Output the [X, Y] coordinate of the center of the cell containing the given text.  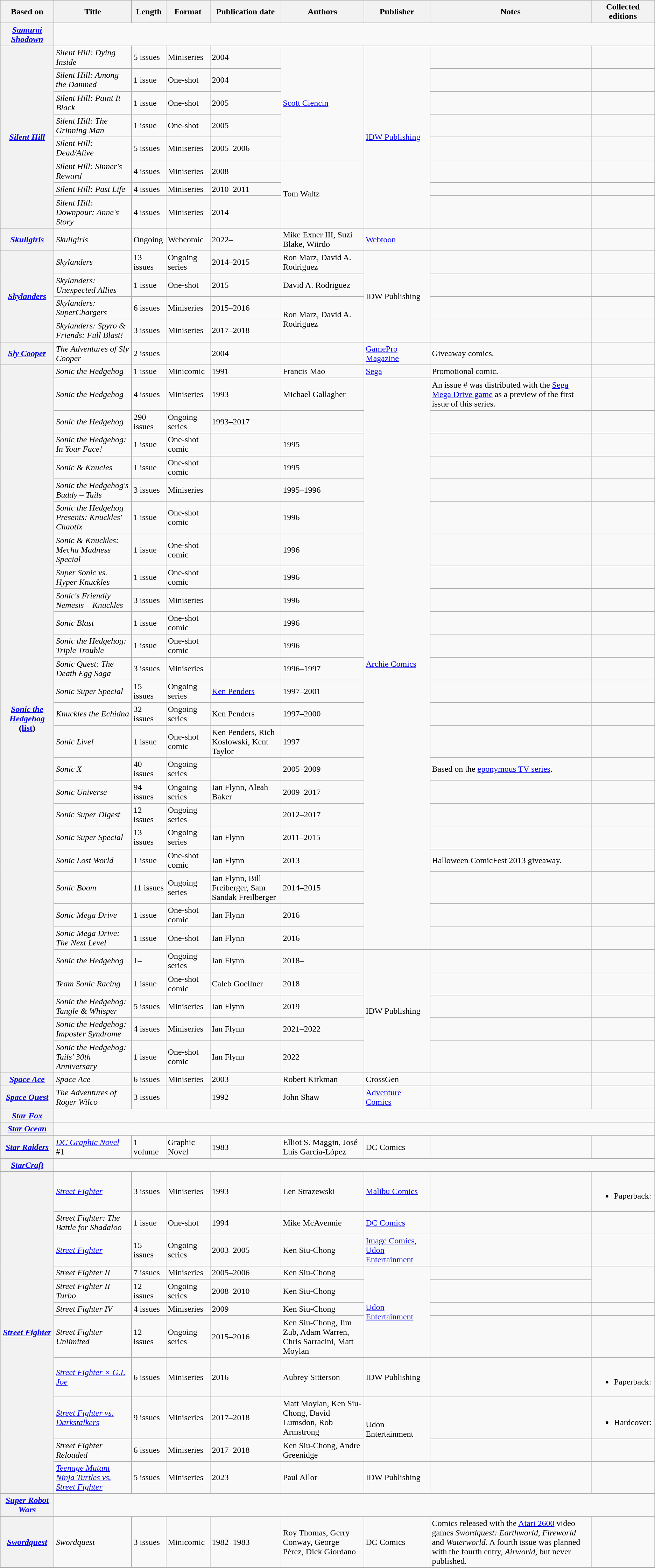
Ken Penders, Rich Koslowski, Kent Taylor [246, 742]
9 issues [149, 1417]
2023 [246, 1478]
1997–2001 [323, 691]
Sonic Blast [93, 623]
Archie Comics [397, 664]
Image Comics, Udon Entertainment [397, 1250]
Hardcover: [623, 1417]
32 issues [149, 714]
GamePro Magazine [397, 354]
Michael Gallagher [323, 394]
1996–1997 [323, 668]
Publication date [246, 12]
Webcomic [188, 240]
Sonic & Knuckles: Mecha Madness Special [93, 550]
Silent Hill: Paint It Black [93, 103]
1991 [246, 372]
Sonic Mega Drive: The Next Level [93, 938]
Ian Flynn, Bill Freiberger, Sam Sandak Freilberger [246, 888]
Street Fighter II [93, 1273]
Star Raiders [27, 1147]
Authors [323, 12]
Caleb Goellner [246, 983]
Format [188, 12]
2019 [323, 1006]
2018– [323, 961]
2008–2010 [246, 1291]
Ongoing [149, 240]
Robert Kirkman [323, 1080]
Ken Siu-Chong, Andre Greenidge [323, 1450]
Len Strazewski [323, 1191]
Mike Exner III, Suzi Blake, Wiirdo [323, 240]
Sonic's Friendly Nemesis – Knuckles [93, 600]
Silent Hill: Past Life [93, 189]
Sonic the Hedgehog: Tails' 30th Anniversary [93, 1057]
CrossGen [397, 1080]
Francis Mao [323, 372]
Silent Hill [27, 137]
2 issues [149, 354]
Sonic Super Digest [93, 814]
2009 [246, 1309]
Skylanders: Unexpected Allies [93, 285]
Super Sonic vs. Hyper Knuckles [93, 577]
Scott Ciencin [323, 103]
2010–2011 [246, 189]
Halloween ComicFest 2013 giveaway. [510, 860]
Sonic Boom [93, 888]
Sonic Lost World [93, 860]
40 issues [149, 769]
Teenage Mutant Ninja Turtles vs. Street Fighter [93, 1478]
Sonic & Knucles [93, 467]
Sonic the Hedgehog Presents: Knuckles' Chaotix [93, 518]
Sonic the Hedgehog (list) [27, 719]
Sonic the Hedgehog: In Your Face! [93, 445]
2008 [246, 171]
Skylanders: Spyro & Friends: Full Blast! [93, 331]
2014 [246, 212]
2011–2015 [323, 838]
Mike McAvennie [323, 1223]
1 volume [149, 1147]
Based on [27, 12]
Silent Hill: Dying Inside [93, 57]
2018 [323, 983]
John Shaw [323, 1097]
Street Fighter: The Battle for Shadaloo [93, 1223]
94 issues [149, 792]
1995–1996 [323, 490]
Sonic the Hedgehog: Triple Trouble [93, 646]
1994 [246, 1223]
Ken Siu-Chong, Jim Zub, Adam Warren, Chris Sarracini, Matt Moylan [323, 1336]
1– [149, 961]
Star Fox [27, 1116]
Street Fighter Reloaded [93, 1450]
11 issues [149, 888]
Sonic Live! [93, 742]
Street Fighter vs. Darkstalkers [93, 1417]
Sonic Universe [93, 792]
2022 [323, 1057]
Sly Cooper [27, 354]
1992 [246, 1097]
Space Quest [27, 1097]
Sonic the Hedgehog's Buddy – Tails [93, 490]
Street Fighter IV [93, 1309]
Team Sonic Racing [93, 983]
StarCraft [27, 1165]
1997–2000 [323, 714]
Notes [510, 12]
Super Robot Wars [27, 1505]
Samurai Shodown [27, 34]
Roy Thomas, Gerry Conway, George Pérez, Dick Giordano [323, 1542]
The Adventures of Roger Wilco [93, 1097]
Silent Hill: The Grinning Man [93, 125]
2009–2017 [323, 792]
Elliot S. Maggin, José Luis García-López [323, 1147]
Giveaway comics. [510, 354]
Sonic X [93, 769]
2021–2022 [323, 1029]
Graphic Novel [188, 1147]
2012–2017 [323, 814]
Collected editions [623, 12]
Ian Flynn, Aleah Baker [246, 792]
Webtoon [397, 240]
Sega [397, 372]
Sonic Quest: The Death Egg Saga [93, 668]
290 issues [149, 422]
2003–2005 [246, 1250]
Publisher [397, 12]
Silent Hill: Sinner's Reward [93, 171]
2015 [246, 285]
An issue # was distributed with the Sega Mega Drive game as a preview of the first issue of this series. [510, 394]
7 issues [149, 1273]
Adventure Comics [397, 1097]
DC Graphic Novel #1 [93, 1147]
Promotional comic. [510, 372]
Street Fighter Unlimited [93, 1336]
Street Fighter × G.I. Joe [93, 1377]
Malibu Comics [397, 1191]
Silent Hill: Dead/Alive [93, 148]
Sonic the Hedgehog: Tangle & Whisper [93, 1006]
Sonic the Hedgehog: Imposter Syndrome [93, 1029]
Tom Waltz [323, 194]
Skylanders: SuperChargers [93, 308]
Paul Allor [323, 1478]
1982–1983 [246, 1542]
Length [149, 12]
Knuckles the Echidna [93, 714]
Title [93, 12]
1997 [323, 742]
David A. Rodriguez [323, 285]
1993–2017 [246, 422]
Sonic Mega Drive [93, 915]
Based on the eponymous TV series. [510, 769]
2003 [246, 1080]
2005–2009 [323, 769]
Silent Hill: Downpour: Anne's Story [93, 212]
1983 [246, 1147]
Star Ocean [27, 1129]
2013 [323, 860]
Silent Hill: Among the Damned [93, 80]
Aubrey Sitterson [323, 1377]
2022– [246, 240]
Matt Moylan, Ken Siu-Chong, David Lumsdon, Rob Armstrong [323, 1417]
Street Fighter II Turbo [93, 1291]
The Adventures of Sly Cooper [93, 354]
